Output the (x, y) coordinate of the center of the cell containing the given text.  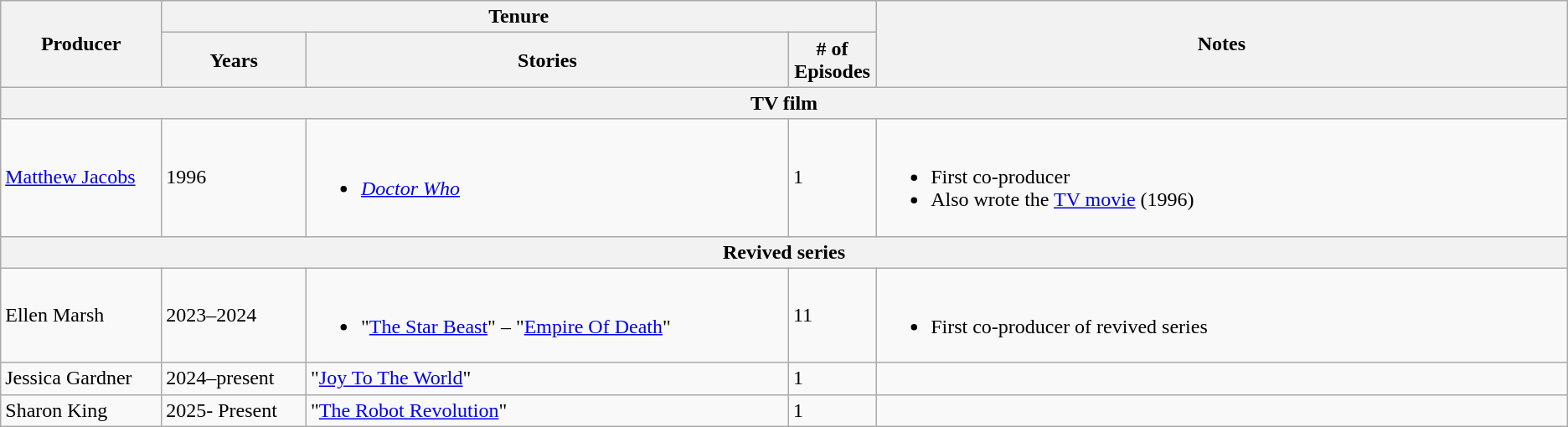
Producer (81, 44)
Years (235, 60)
First co-producerAlso wrote the TV movie (1996) (1222, 177)
Tenure (519, 17)
"The Star Beast" – "Empire Of Death" (547, 315)
2023–2024 (235, 315)
Jessica Gardner (81, 378)
Matthew Jacobs (81, 177)
11 (832, 315)
1996 (235, 177)
"The Robot Revolution" (547, 410)
First co-producer of revived series (1222, 315)
Doctor Who (547, 177)
Revived series (784, 252)
Notes (1222, 44)
TV film (784, 103)
# of Episodes (832, 60)
Stories (547, 60)
2024–present (235, 378)
Ellen Marsh (81, 315)
2025- Present (235, 410)
Sharon King (81, 410)
"Joy To The World" (547, 378)
